For the text-containing cell, return its midpoint in [X, Y] coordinate format. 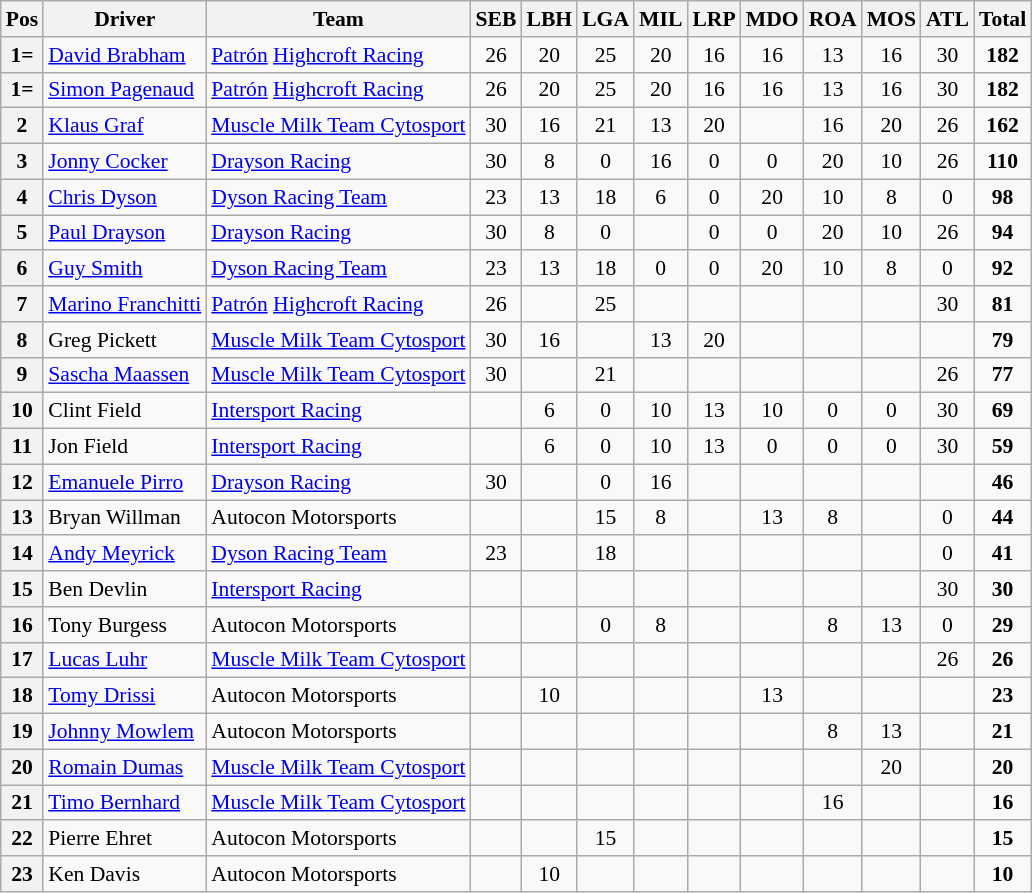
Driver [124, 19]
162 [1002, 126]
Romain Dumas [124, 767]
LRP [714, 19]
Chris Dyson [124, 197]
David Brabham [124, 55]
LBH [549, 19]
2 [22, 126]
98 [1002, 197]
Klaus Graf [124, 126]
77 [1002, 375]
Tomy Drissi [124, 696]
14 [22, 554]
22 [22, 839]
79 [1002, 340]
Bryan Willman [124, 518]
MDO [772, 19]
94 [1002, 233]
46 [1002, 482]
4 [22, 197]
Pierre Ehret [124, 839]
7 [22, 304]
Tony Burgess [124, 625]
Jon Field [124, 447]
Sascha Maassen [124, 375]
5 [22, 233]
MOS [892, 19]
Ken Davis [124, 874]
Ben Devlin [124, 589]
Marino Franchitti [124, 304]
Simon Pagenaud [124, 90]
Guy Smith [124, 269]
Timo Bernhard [124, 803]
59 [1002, 447]
3 [22, 162]
19 [22, 732]
69 [1002, 411]
SEB [496, 19]
Clint Field [124, 411]
Pos [22, 19]
LGA [606, 19]
Greg Pickett [124, 340]
81 [1002, 304]
110 [1002, 162]
11 [22, 447]
44 [1002, 518]
12 [22, 482]
Andy Meyrick [124, 554]
ROA [833, 19]
Jonny Cocker [124, 162]
Lucas Luhr [124, 660]
Johnny Mowlem [124, 732]
9 [22, 375]
MIL [660, 19]
Total [1002, 19]
Team [338, 19]
92 [1002, 269]
ATL [948, 19]
17 [22, 660]
Emanuele Pirro [124, 482]
29 [1002, 625]
41 [1002, 554]
Paul Drayson [124, 233]
